Return the [x, y] coordinate for the center point of the cell that contains the specified text.  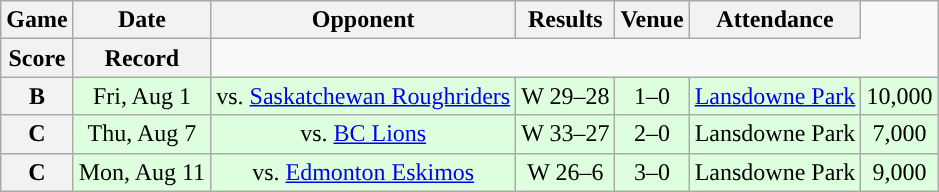
W 33–27 [566, 134]
Results [566, 20]
1–0 [652, 96]
9,000 [900, 172]
Score [37, 58]
Attendance [775, 20]
vs. BC Lions [364, 134]
Game [37, 20]
3–0 [652, 172]
Fri, Aug 1 [142, 96]
vs. Edmonton Eskimos [364, 172]
7,000 [900, 134]
W 26–6 [566, 172]
B [37, 96]
vs. Saskatchewan Roughriders [364, 96]
10,000 [900, 96]
W 29–28 [566, 96]
2–0 [652, 134]
Thu, Aug 7 [142, 134]
Date [142, 20]
Mon, Aug 11 [142, 172]
Record [142, 58]
Venue [652, 20]
Opponent [364, 20]
